Return the (x, y) coordinate for the center point of the cell that contains the specified text.  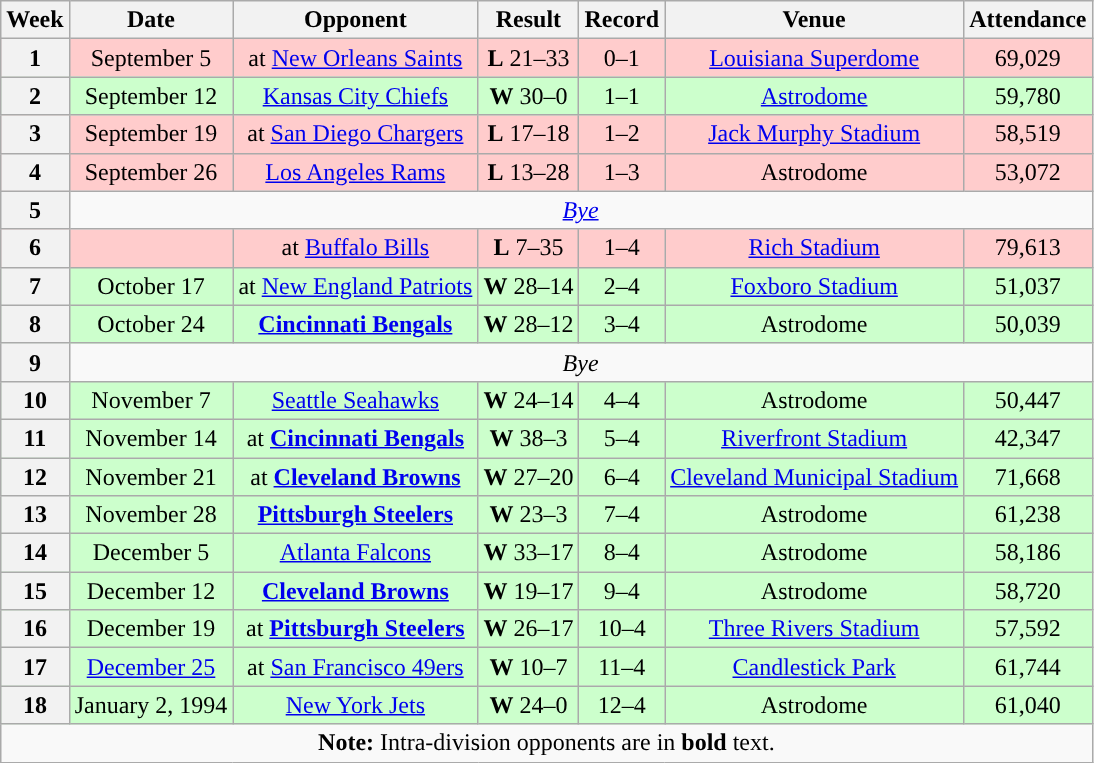
9–4 (622, 591)
Venue (814, 20)
Record (622, 20)
Date (151, 20)
Cincinnati Bengals (356, 324)
3–4 (622, 324)
at Buffalo Bills (356, 248)
3 (35, 134)
1–4 (622, 248)
Atlanta Falcons (356, 553)
December 25 (151, 667)
61,040 (1028, 705)
Kansas City Chiefs (356, 96)
at San Diego Chargers (356, 134)
13 (35, 515)
71,668 (1028, 477)
50,039 (1028, 324)
Cleveland Browns (356, 591)
Los Angeles Rams (356, 172)
W 27–20 (528, 477)
December 12 (151, 591)
51,037 (1028, 286)
59,780 (1028, 96)
69,029 (1028, 58)
November 21 (151, 477)
11–4 (622, 667)
Louisiana Superdome (814, 58)
17 (35, 667)
Pittsburgh Steelers (356, 515)
6–4 (622, 477)
November 7 (151, 400)
15 (35, 591)
L 13–28 (528, 172)
New York Jets (356, 705)
W 19–17 (528, 591)
W 38–3 (528, 438)
10–4 (622, 629)
Foxboro Stadium (814, 286)
at New England Patriots (356, 286)
58,519 (1028, 134)
Seattle Seahawks (356, 400)
September 19 (151, 134)
12–4 (622, 705)
Opponent (356, 20)
1–2 (622, 134)
Week (35, 20)
W 33–17 (528, 553)
W 28–14 (528, 286)
14 (35, 553)
18 (35, 705)
Jack Murphy Stadium (814, 134)
0–1 (622, 58)
9 (35, 362)
2 (35, 96)
1–3 (622, 172)
Cleveland Municipal Stadium (814, 477)
5 (35, 210)
1 (35, 58)
November 28 (151, 515)
at Cincinnati Bengals (356, 438)
W 30–0 (528, 96)
7 (35, 286)
Three Rivers Stadium (814, 629)
October 24 (151, 324)
Riverfront Stadium (814, 438)
4 (35, 172)
16 (35, 629)
61,238 (1028, 515)
Rich Stadium (814, 248)
W 24–14 (528, 400)
2–4 (622, 286)
October 17 (151, 286)
Candlestick Park (814, 667)
8–4 (622, 553)
Result (528, 20)
4–4 (622, 400)
November 14 (151, 438)
at San Francisco 49ers (356, 667)
W 24–0 (528, 705)
Attendance (1028, 20)
at Pittsburgh Steelers (356, 629)
11 (35, 438)
at Cleveland Browns (356, 477)
January 2, 1994 (151, 705)
7–4 (622, 515)
1–1 (622, 96)
8 (35, 324)
Note: Intra-division opponents are in bold text. (546, 743)
W 10–7 (528, 667)
5–4 (622, 438)
L 17–18 (528, 134)
61,744 (1028, 667)
September 26 (151, 172)
53,072 (1028, 172)
at New Orleans Saints (356, 58)
79,613 (1028, 248)
58,720 (1028, 591)
42,347 (1028, 438)
September 12 (151, 96)
W 28–12 (528, 324)
W 23–3 (528, 515)
57,592 (1028, 629)
September 5 (151, 58)
L 7–35 (528, 248)
58,186 (1028, 553)
10 (35, 400)
6 (35, 248)
L 21–33 (528, 58)
50,447 (1028, 400)
December 5 (151, 553)
12 (35, 477)
W 26–17 (528, 629)
December 19 (151, 629)
